Output the [x, y] coordinate of the center of the cell containing the given text.  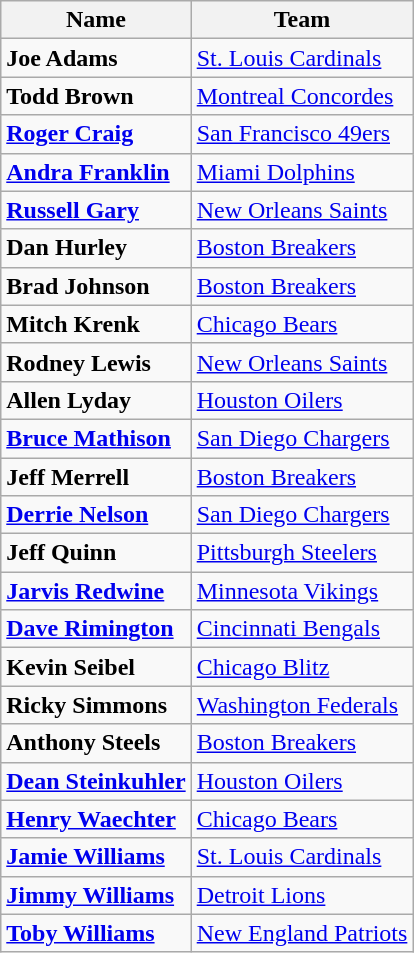
Toby Williams [96, 933]
Allen Lyday [96, 400]
Minnesota Vikings [302, 591]
Pittsburgh Steelers [302, 553]
Team [302, 20]
Chicago Blitz [302, 667]
Detroit Lions [302, 895]
Jimmy Williams [96, 895]
Bruce Mathison [96, 438]
Montreal Concordes [302, 96]
Henry Waechter [96, 819]
Name [96, 20]
Roger Craig [96, 134]
San Francisco 49ers [302, 134]
Brad Johnson [96, 286]
Kevin Seibel [96, 667]
Dean Steinkuhler [96, 781]
Russell Gary [96, 210]
Dave Rimington [96, 629]
Andra Franklin [96, 172]
New England Patriots [302, 933]
Mitch Krenk [96, 324]
Anthony Steels [96, 743]
Dan Hurley [96, 248]
Derrie Nelson [96, 515]
Todd Brown [96, 96]
Joe Adams [96, 58]
Miami Dolphins [302, 172]
Jarvis Redwine [96, 591]
Jeff Quinn [96, 553]
Ricky Simmons [96, 705]
Jamie Williams [96, 857]
Rodney Lewis [96, 362]
Washington Federals [302, 705]
Cincinnati Bengals [302, 629]
Jeff Merrell [96, 477]
